Capture the cell that displays the provided text and extract its [x, y] central coordinate. 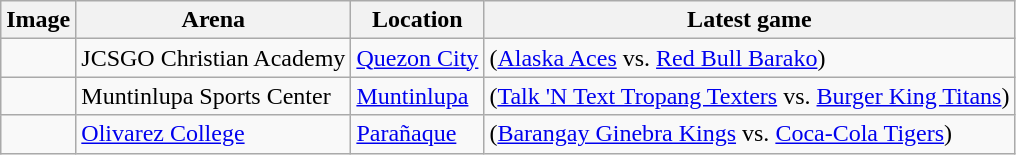
Olivarez College [214, 134]
Parañaque [418, 134]
Arena [214, 20]
(Barangay Ginebra Kings vs. Coca-Cola Tigers) [750, 134]
Muntinlupa Sports Center [214, 96]
(Talk 'N Text Tropang Texters vs. Burger King Titans) [750, 96]
Muntinlupa [418, 96]
Image [38, 20]
Latest game [750, 20]
JCSGO Christian Academy [214, 58]
(Alaska Aces vs. Red Bull Barako) [750, 58]
Location [418, 20]
Quezon City [418, 58]
